Return the [x, y] coordinate for the center point of the cell that contains the specified text.  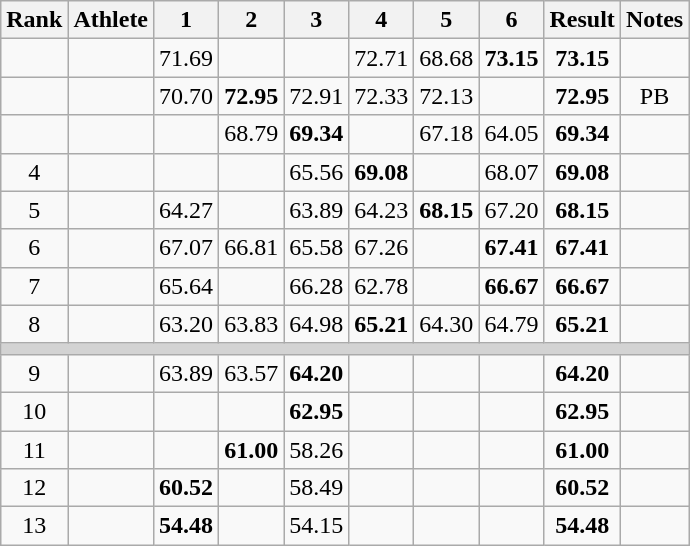
64.98 [316, 324]
62.78 [382, 286]
1 [186, 20]
67.20 [512, 210]
68.79 [252, 134]
67.07 [186, 248]
68.68 [446, 58]
65.58 [316, 248]
72.71 [382, 58]
2 [252, 20]
3 [316, 20]
58.49 [316, 488]
7 [34, 286]
65.56 [316, 172]
Athlete [111, 20]
12 [34, 488]
63.83 [252, 324]
70.70 [186, 96]
64.79 [512, 324]
64.05 [512, 134]
65.64 [186, 286]
10 [34, 411]
63.57 [252, 373]
Notes [654, 20]
58.26 [316, 449]
64.27 [186, 210]
9 [34, 373]
54.15 [316, 526]
Rank [34, 20]
71.69 [186, 58]
11 [34, 449]
67.26 [382, 248]
64.30 [446, 324]
72.13 [446, 96]
67.18 [446, 134]
68.07 [512, 172]
72.33 [382, 96]
Result [582, 20]
64.23 [382, 210]
8 [34, 324]
PB [654, 96]
66.28 [316, 286]
13 [34, 526]
72.91 [316, 96]
63.20 [186, 324]
66.81 [252, 248]
